Pinpoint the cell where the given text exists, returning its (X, Y) midpoint coordinate. 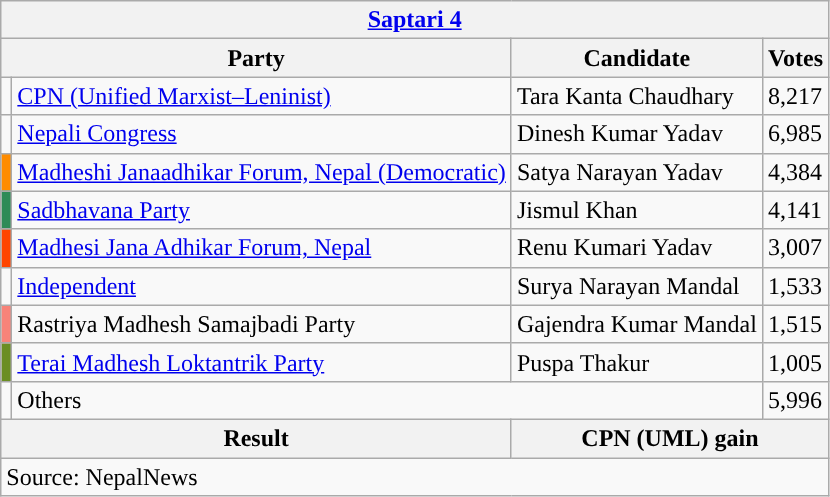
1,005 (795, 362)
Madheshi Janaadhikar Forum, Nepal (Democratic) (262, 172)
Gajendra Kumar Mandal (636, 324)
8,217 (795, 96)
Party (256, 58)
Puspa Thakur (636, 362)
5,996 (795, 400)
6,985 (795, 134)
Rastriya Madhesh Samajbadi Party (262, 324)
CPN (Unified Marxist–Leninist) (262, 96)
Independent (262, 286)
1,533 (795, 286)
4,141 (795, 210)
Candidate (636, 58)
Satya Narayan Yadav (636, 172)
Source: NepalNews (415, 477)
1,515 (795, 324)
CPN (UML) gain (670, 438)
Surya Narayan Mandal (636, 286)
Votes (795, 58)
Terai Madhesh Loktantrik Party (262, 362)
4,384 (795, 172)
Others (388, 400)
Sadbhavana Party (262, 210)
Jismul Khan (636, 210)
Result (256, 438)
Renu Kumari Yadav (636, 248)
Tara Kanta Chaudhary (636, 96)
Madhesi Jana Adhikar Forum, Nepal (262, 248)
Saptari 4 (415, 20)
Dinesh Kumar Yadav (636, 134)
Nepali Congress (262, 134)
3,007 (795, 248)
